Search for the cell housing the specified text and yield its [x, y] center coordinate. 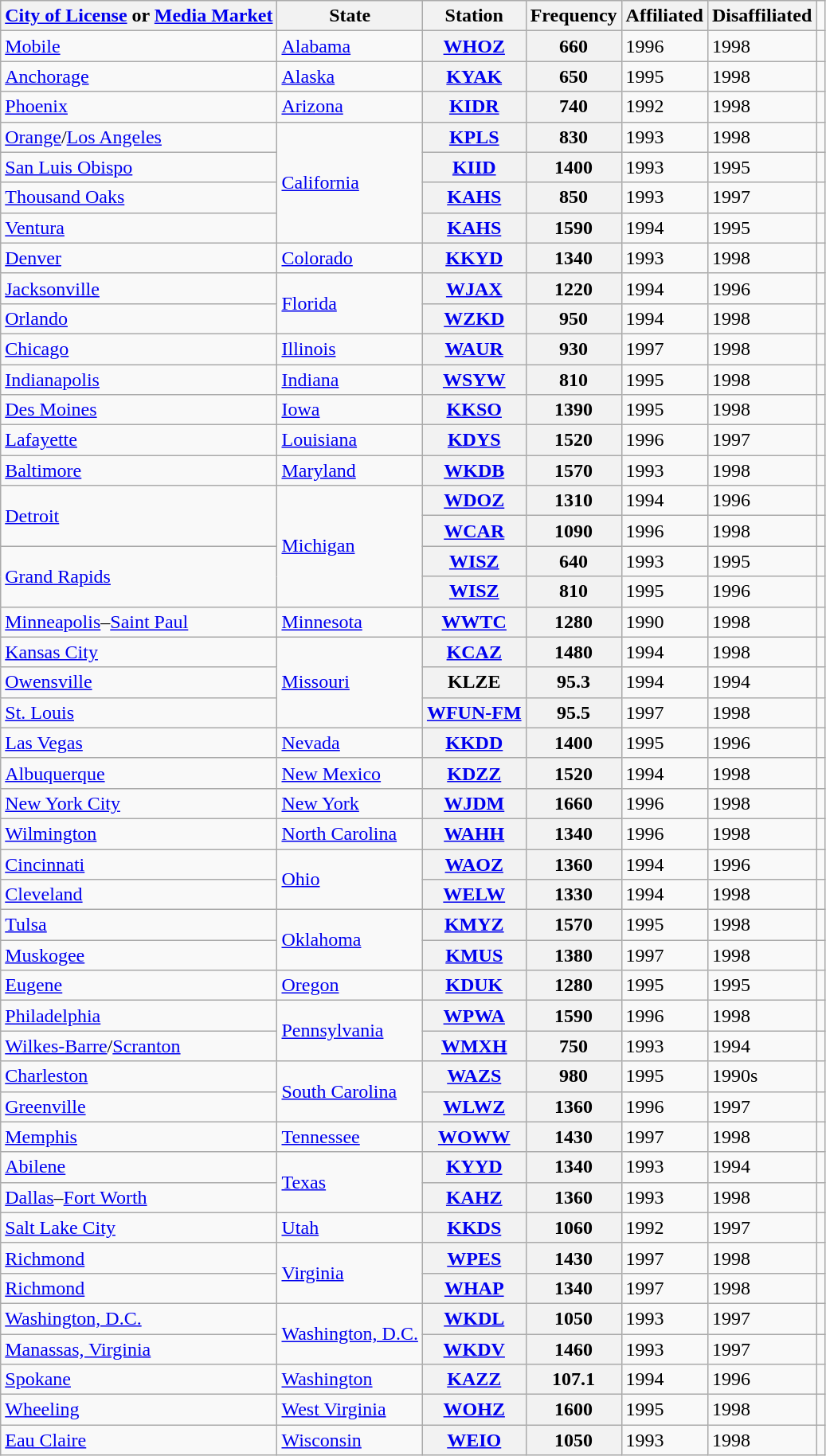
Albuquerque [139, 773]
KKDD [474, 743]
WOHZ [474, 1410]
Alabama [350, 46]
Owensville [139, 682]
Mobile [139, 46]
Utah [350, 1228]
West Virginia [350, 1410]
WSYW [474, 380]
1220 [574, 288]
Alaska [350, 76]
Affiliated [664, 16]
Indianapolis [139, 380]
WWTC [474, 622]
Station [474, 16]
Des Moines [139, 410]
Anchorage [139, 76]
WELW [474, 895]
Colorado [350, 258]
KKYD [474, 258]
Frequency [574, 16]
WAHH [474, 833]
WKDV [474, 1349]
Maryland [350, 470]
1600 [574, 1410]
Eau Claire [139, 1440]
Indiana [350, 380]
WJAX [474, 288]
Illinois [350, 349]
660 [574, 46]
KPLS [474, 137]
1480 [574, 652]
Cincinnati [139, 864]
KIID [474, 167]
City of License or Media Market [139, 16]
Thousand Oaks [139, 197]
Kansas City [139, 652]
KYAK [474, 76]
Wilkes-Barre/Scranton [139, 1046]
WPES [474, 1258]
WZKD [474, 318]
WHOZ [474, 46]
Orange/Los Angeles [139, 137]
KKSO [474, 410]
750 [574, 1046]
1460 [574, 1349]
Denver [139, 258]
Philadelphia [139, 1016]
KDYS [474, 440]
Grand Rapids [139, 576]
KMUS [474, 955]
1060 [574, 1228]
KDUK [474, 986]
KKDS [474, 1228]
St. Louis [139, 712]
Wilmington [139, 833]
WKDB [474, 470]
Detroit [139, 516]
Minnesota [350, 622]
Abilene [139, 1167]
1660 [574, 803]
Wisconsin [350, 1440]
980 [574, 1076]
San Luis Obispo [139, 167]
California [350, 182]
Louisiana [350, 440]
KMYZ [474, 925]
New York [350, 803]
Memphis [139, 1137]
107.1 [574, 1380]
Manassas, Virginia [139, 1349]
Chicago [139, 349]
WLWZ [474, 1107]
1990 [664, 622]
WFUN-FM [474, 712]
Ohio [350, 879]
WKDL [474, 1318]
Missouri [350, 682]
KYYD [474, 1167]
Tennessee [350, 1137]
KAHZ [474, 1197]
Arizona [350, 107]
Pennsylvania [350, 1031]
KAZZ [474, 1380]
850 [574, 197]
WAUR [474, 349]
Iowa [350, 410]
WEIO [474, 1440]
Spokane [139, 1380]
WJDM [474, 803]
State [350, 16]
Tulsa [139, 925]
Jacksonville [139, 288]
Phoenix [139, 107]
Eugene [139, 986]
Virginia [350, 1273]
Orlando [139, 318]
Salt Lake City [139, 1228]
Las Vegas [139, 743]
830 [574, 137]
WOWW [474, 1137]
Muskogee [139, 955]
Oregon [350, 986]
640 [574, 561]
Lafayette [139, 440]
Texas [350, 1182]
95.3 [574, 682]
1380 [574, 955]
Baltimore [139, 470]
WHAP [474, 1288]
650 [574, 76]
Nevada [350, 743]
Michigan [350, 546]
KLZE [474, 682]
South Carolina [350, 1091]
1090 [574, 531]
Oklahoma [350, 940]
WMXH [474, 1046]
Disaffiliated [761, 16]
Washington [350, 1380]
Charleston [139, 1076]
1310 [574, 501]
KDZZ [474, 773]
WCAR [474, 531]
Wheeling [139, 1410]
95.5 [574, 712]
Ventura [139, 228]
950 [574, 318]
Cleveland [139, 895]
Greenville [139, 1107]
New Mexico [350, 773]
KCAZ [474, 652]
Minneapolis–Saint Paul [139, 622]
Dallas–Fort Worth [139, 1197]
1390 [574, 410]
WAZS [474, 1076]
740 [574, 107]
WPWA [474, 1016]
KIDR [474, 107]
North Carolina [350, 833]
Florida [350, 303]
1330 [574, 895]
WAOZ [474, 864]
1990s [761, 1076]
New York City [139, 803]
930 [574, 349]
WDOZ [474, 501]
